Search for the cell housing the specified text and yield its [X, Y] center coordinate. 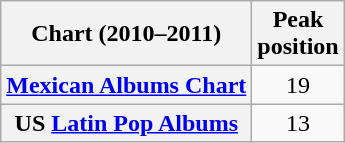
Chart (2010–2011) [126, 34]
Peakposition [298, 34]
13 [298, 123]
19 [298, 85]
US Latin Pop Albums [126, 123]
Mexican Albums Chart [126, 85]
